Detect which cell encompasses the target text, then output its [x, y] center coordinate. 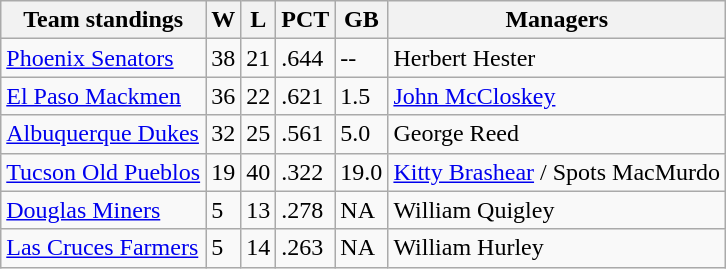
32 [224, 134]
22 [258, 96]
.621 [306, 96]
Tucson Old Pueblos [104, 172]
5.0 [362, 134]
-- [362, 58]
GB [362, 20]
40 [258, 172]
Team standings [104, 20]
Douglas Miners [104, 210]
Kitty Brashear / Spots MacMurdo [557, 172]
El Paso Mackmen [104, 96]
John McCloskey [557, 96]
.278 [306, 210]
13 [258, 210]
38 [224, 58]
14 [258, 248]
.644 [306, 58]
.322 [306, 172]
21 [258, 58]
25 [258, 134]
Herbert Hester [557, 58]
George Reed [557, 134]
Albuquerque Dukes [104, 134]
.263 [306, 248]
19.0 [362, 172]
Managers [557, 20]
L [258, 20]
36 [224, 96]
W [224, 20]
.561 [306, 134]
Las Cruces Farmers [104, 248]
PCT [306, 20]
Phoenix Senators [104, 58]
1.5 [362, 96]
19 [224, 172]
William Hurley [557, 248]
William Quigley [557, 210]
